Identify which cell holds the provided text, then report its [X, Y] central coordinate. 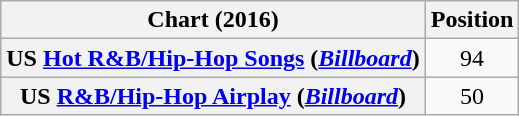
Chart (2016) [213, 20]
US R&B/Hip-Hop Airplay (Billboard) [213, 96]
Position [472, 20]
US Hot R&B/Hip-Hop Songs (Billboard) [213, 58]
50 [472, 96]
94 [472, 58]
